Return the [X, Y] coordinate for the center point of the cell that contains the specified text.  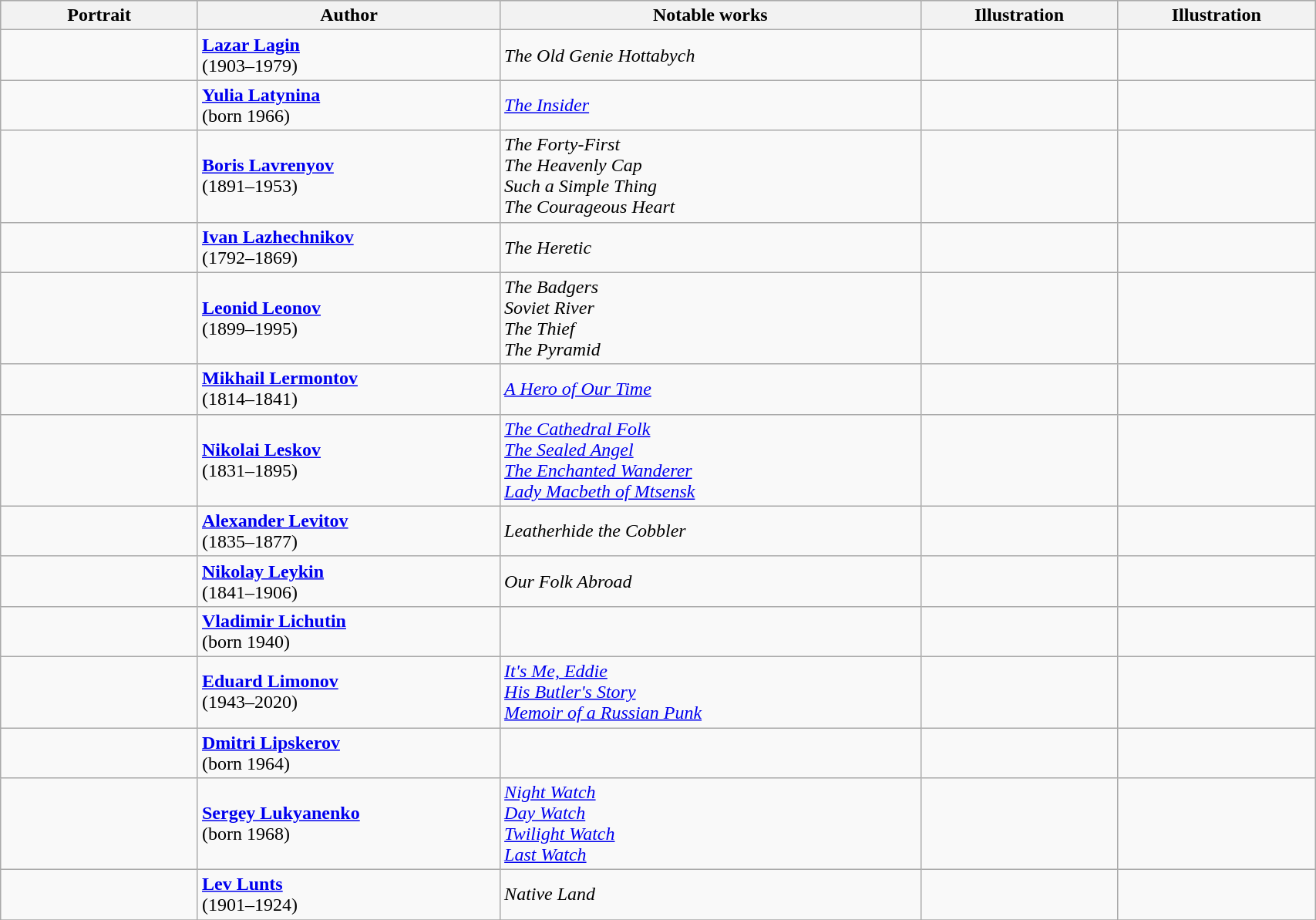
Portrait [99, 15]
Author [348, 15]
Nikolai Leskov(1831–1895) [348, 460]
Leatherhide the Cobbler [711, 531]
Leonid Leonov(1899–1995) [348, 318]
The BadgersSoviet RiverThe ThiefThe Pyramid [711, 318]
Alexander Levitov(1835–1877) [348, 531]
Mikhail Lermontov(1814–1841) [348, 389]
Our Folk Abroad [711, 581]
Yulia Latynina(born 1966) [348, 105]
The Old Genie Hottabych [711, 56]
Native Land [711, 895]
Boris Lavrenyov(1891–1953) [348, 176]
Nikolay Leykin(1841–1906) [348, 581]
Lev Lunts(1901–1924) [348, 895]
Vladimir Lichutin(born 1940) [348, 631]
Dmitri Lipskerov(born 1964) [348, 753]
The Forty-FirstThe Heavenly CapSuch a Simple ThingThe Courageous Heart [711, 176]
The Cathedral FolkThe Sealed AngelThe Enchanted WandererLady Macbeth of Mtsensk [711, 460]
Sergey Lukyanenko(born 1968) [348, 824]
Lazar Lagin(1903–1979) [348, 56]
The Heretic [711, 247]
A Hero of Our Time [711, 389]
Night WatchDay WatchTwilight WatchLast Watch [711, 824]
It's Me, EddieHis Butler's StoryMemoir of a Russian Punk [711, 692]
Ivan Lazhechnikov(1792–1869) [348, 247]
Notable works [711, 15]
The Insider [711, 105]
Eduard Limonov(1943–2020) [348, 692]
